Output the [x, y] coordinate of the center of the cell containing the given text.  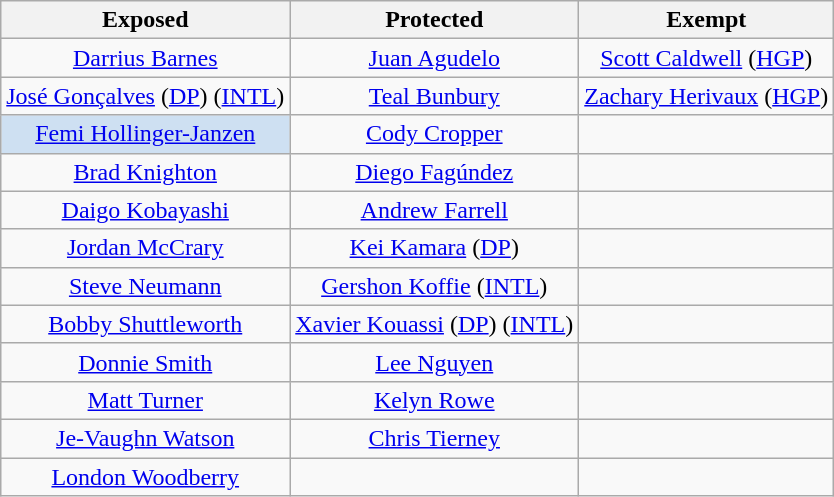
Kei Kamara (DP) [434, 248]
Teal Bunbury [434, 96]
Bobby Shuttleworth [146, 324]
Cody Cropper [434, 134]
Lee Nguyen [434, 362]
Daigo Kobayashi [146, 210]
Scott Caldwell (HGP) [706, 58]
Chris Tierney [434, 438]
Jordan McCrary [146, 248]
Diego Fagúndez [434, 172]
Donnie Smith [146, 362]
Steve Neumann [146, 286]
Protected [434, 20]
José Gonçalves (DP) (INTL) [146, 96]
Exempt [706, 20]
Juan Agudelo [434, 58]
Gershon Koffie (INTL) [434, 286]
Kelyn Rowe [434, 400]
Xavier Kouassi (DP) (INTL) [434, 324]
Brad Knighton [146, 172]
London Woodberry [146, 477]
Je-Vaughn Watson [146, 438]
Andrew Farrell [434, 210]
Matt Turner [146, 400]
Exposed [146, 20]
Femi Hollinger-Janzen [146, 134]
Darrius Barnes [146, 58]
Zachary Herivaux (HGP) [706, 96]
